Detect which cell encompasses the target text, then output its (X, Y) center coordinate. 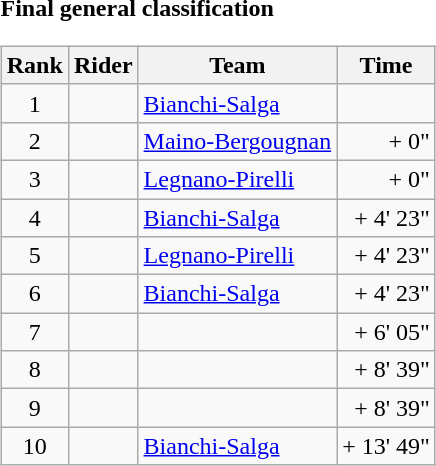
Rider (103, 65)
2 (34, 141)
1 (34, 103)
Rank (34, 65)
Team (238, 65)
9 (34, 408)
6 (34, 294)
Time (386, 65)
3 (34, 179)
4 (34, 217)
Maino-Bergougnan (238, 141)
7 (34, 332)
+ 13' 49" (386, 446)
8 (34, 370)
+ 6' 05" (386, 332)
5 (34, 256)
10 (34, 446)
